Return the (x, y) coordinate for the center point of the cell that contains the specified text.  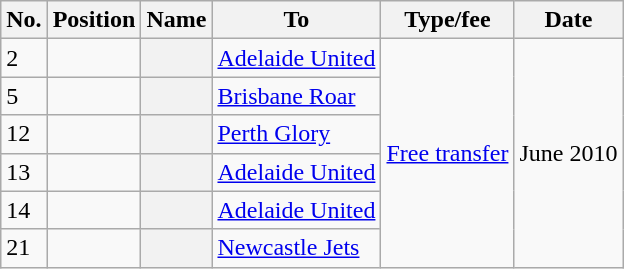
Free transfer (448, 153)
Newcastle Jets (296, 248)
Date (568, 20)
Perth Glory (296, 134)
No. (24, 20)
Position (94, 20)
12 (24, 134)
Name (176, 20)
13 (24, 172)
5 (24, 96)
21 (24, 248)
Type/fee (448, 20)
14 (24, 210)
To (296, 20)
June 2010 (568, 153)
Brisbane Roar (296, 96)
2 (24, 58)
